Locate the cell with the specified text and output its (x, y) center coordinate. 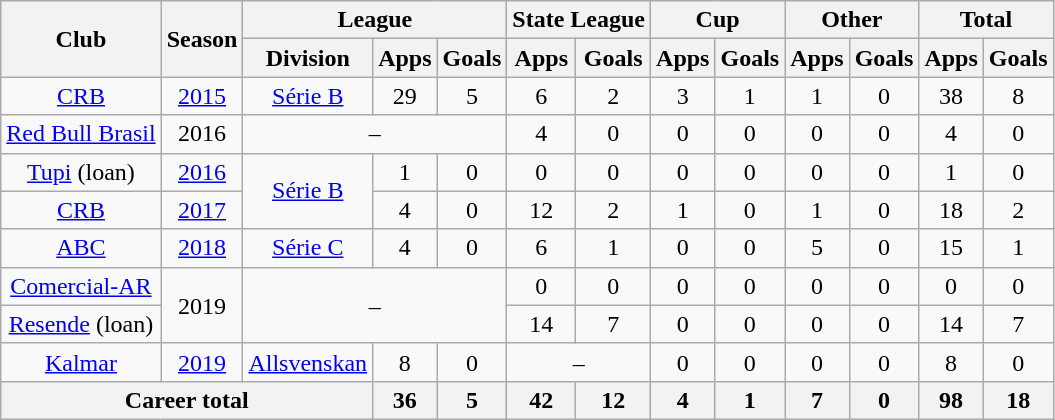
36 (405, 400)
Allsvenskan (308, 362)
Red Bull Brasil (81, 134)
98 (951, 400)
38 (951, 96)
Resende (loan) (81, 324)
Club (81, 39)
15 (951, 248)
Kalmar (81, 362)
2018 (202, 248)
League (375, 20)
2015 (202, 96)
Division (308, 58)
42 (542, 400)
Career total (187, 400)
Other (852, 20)
Tupi (loan) (81, 172)
3 (683, 96)
Total (986, 20)
State League (579, 20)
ABC (81, 248)
2017 (202, 210)
Cup (718, 20)
Série C (308, 248)
Season (202, 39)
29 (405, 96)
Comercial-AR (81, 286)
